Provide the (X, Y) coordinate of the cell's center where the given text is located.  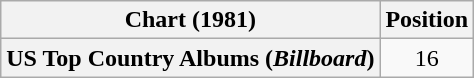
Chart (1981) (190, 20)
Position (427, 20)
US Top Country Albums (Billboard) (190, 58)
16 (427, 58)
